Output the [x, y] coordinate of the center of the cell containing the given text.  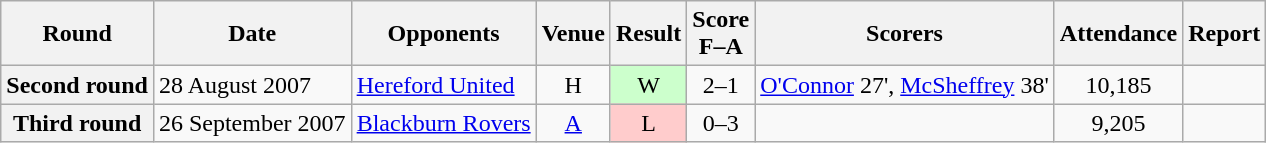
9,205 [1118, 123]
Opponents [444, 34]
Scorers [905, 34]
H [573, 85]
Hereford United [444, 85]
28 August 2007 [252, 85]
26 September 2007 [252, 123]
O'Connor 27', McSheffrey 38' [905, 85]
ScoreF–A [721, 34]
Report [1224, 34]
10,185 [1118, 85]
Third round [78, 123]
W [648, 85]
L [648, 123]
2–1 [721, 85]
Blackburn Rovers [444, 123]
Date [252, 34]
Venue [573, 34]
0–3 [721, 123]
Attendance [1118, 34]
A [573, 123]
Second round [78, 85]
Round [78, 34]
Result [648, 34]
